Detect which cell encompasses the target text, then output its (x, y) center coordinate. 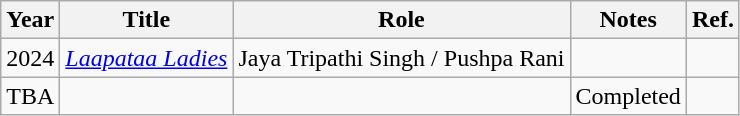
Ref. (712, 20)
Year (30, 20)
Jaya Tripathi Singh / Pushpa Rani (402, 58)
Notes (628, 20)
2024 (30, 58)
TBA (30, 96)
Title (146, 20)
Laapataa Ladies (146, 58)
Completed (628, 96)
Role (402, 20)
